Return the [x, y] coordinate for the center point of the cell that contains the specified text.  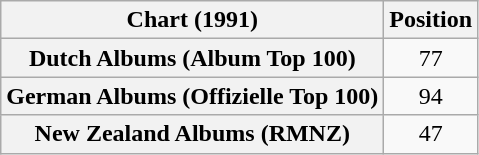
47 [431, 134]
New Zealand Albums (RMNZ) [192, 134]
Position [431, 20]
Dutch Albums (Album Top 100) [192, 58]
94 [431, 96]
Chart (1991) [192, 20]
77 [431, 58]
German Albums (Offizielle Top 100) [192, 96]
